Return (x, y) of the center of cell containing provided text 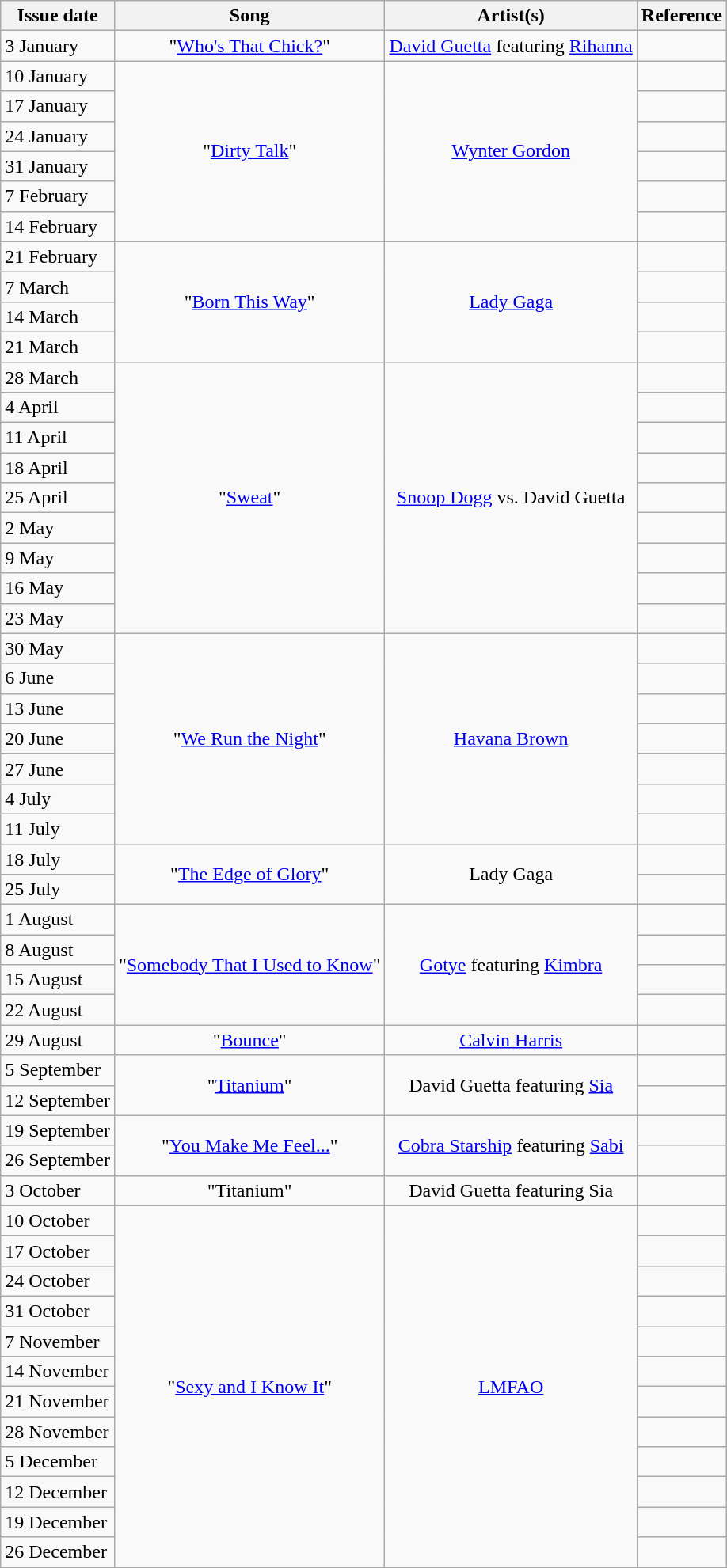
David Guetta featuring Rihanna (511, 46)
24 January (58, 136)
31 October (58, 1311)
"Bounce" (249, 1040)
"Who's That Chick?" (249, 46)
12 December (58, 1492)
28 November (58, 1432)
25 April (58, 498)
"Dirty Talk" (249, 151)
21 February (58, 256)
30 May (58, 648)
5 December (58, 1462)
"Sexy and I Know It" (249, 1387)
6 June (58, 678)
16 May (58, 588)
7 November (58, 1342)
10 January (58, 76)
Havana Brown (511, 738)
28 March (58, 378)
12 September (58, 1100)
"The Edge of Glory" (249, 874)
Wynter Gordon (511, 151)
17 January (58, 106)
11 April (58, 438)
26 September (58, 1160)
5 September (58, 1070)
Song (249, 16)
18 April (58, 468)
14 March (58, 317)
24 October (58, 1281)
2 May (58, 528)
9 May (58, 558)
10 October (58, 1221)
17 October (58, 1251)
31 January (58, 166)
14 November (58, 1372)
23 May (58, 618)
4 April (58, 408)
19 December (58, 1522)
"Sweat" (249, 499)
20 June (58, 738)
LMFAO (511, 1387)
14 February (58, 226)
3 January (58, 46)
3 October (58, 1190)
29 August (58, 1040)
Snoop Dogg vs. David Guetta (511, 499)
Calvin Harris (511, 1040)
15 August (58, 980)
13 June (58, 708)
11 July (58, 829)
Cobra Starship featuring Sabi (511, 1145)
Reference (681, 16)
Issue date (58, 16)
19 September (58, 1130)
18 July (58, 859)
7 March (58, 287)
Gotye featuring Kimbra (511, 965)
"You Make Me Feel..." (249, 1145)
"Somebody That I Used to Know" (249, 965)
21 November (58, 1402)
"Born This Way" (249, 302)
1 August (58, 920)
4 July (58, 799)
27 June (58, 769)
26 December (58, 1552)
25 July (58, 890)
21 March (58, 347)
Artist(s) (511, 16)
22 August (58, 1010)
"We Run the Night" (249, 738)
8 August (58, 950)
7 February (58, 196)
